Pinpoint the cell where the given text exists, returning its (X, Y) midpoint coordinate. 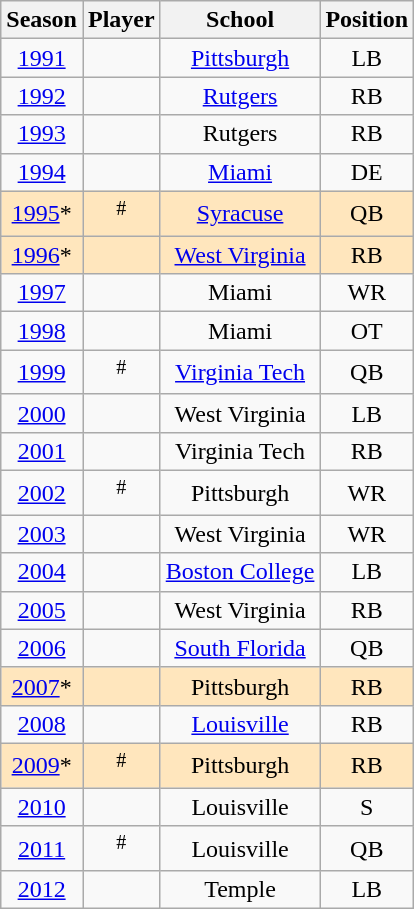
DE (367, 172)
2006 (42, 648)
1999 (42, 372)
2009* (42, 766)
2008 (42, 724)
2011 (42, 848)
2000 (42, 413)
1997 (42, 293)
2010 (42, 807)
2012 (42, 890)
OT (367, 331)
Syracuse (240, 214)
Player (121, 20)
Boston College (240, 572)
South Florida (240, 648)
Season (42, 20)
2001 (42, 451)
1992 (42, 96)
School (240, 20)
2002 (42, 492)
1995* (42, 214)
2005 (42, 610)
2003 (42, 534)
1996* (42, 255)
2004 (42, 572)
S (367, 807)
1991 (42, 58)
Position (367, 20)
1993 (42, 134)
1994 (42, 172)
1998 (42, 331)
Temple (240, 890)
2007* (42, 686)
